Determine the (X, Y) coordinate at the center of the cell enclosing the given text.  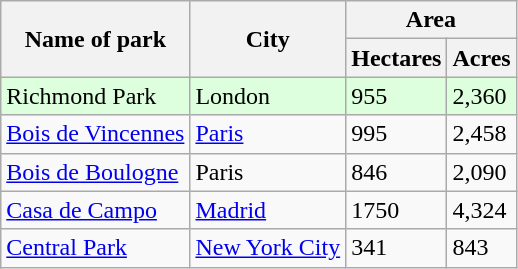
Name of park (96, 39)
2,090 (482, 172)
995 (396, 134)
Richmond Park (96, 96)
843 (482, 248)
Casa de Campo (96, 210)
2,360 (482, 96)
New York City (268, 248)
Madrid (268, 210)
City (268, 39)
Bois de Boulogne (96, 172)
1750 (396, 210)
2,458 (482, 134)
4,324 (482, 210)
846 (396, 172)
Central Park (96, 248)
London (268, 96)
Acres (482, 58)
955 (396, 96)
341 (396, 248)
Hectares (396, 58)
Area (432, 20)
Bois de Vincennes (96, 134)
